Pinpoint the cell where the given text exists, returning its [X, Y] midpoint coordinate. 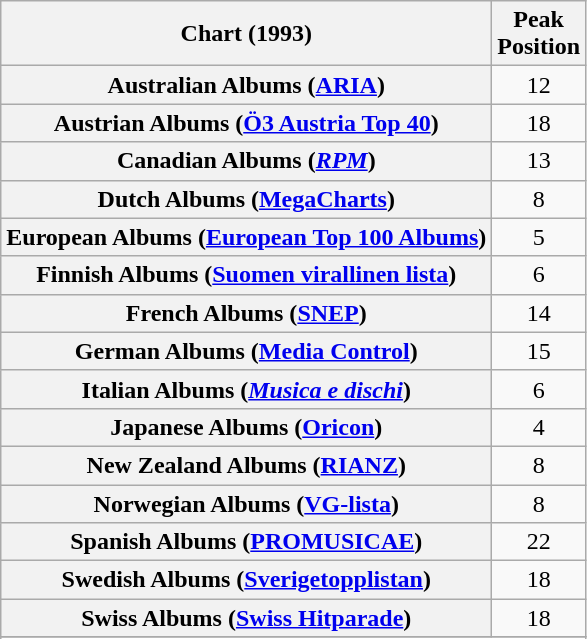
14 [539, 313]
PeakPosition [539, 34]
Australian Albums (ARIA) [246, 85]
Norwegian Albums (VG-lista) [246, 503]
New Zealand Albums (RIANZ) [246, 465]
French Albums (SNEP) [246, 313]
German Albums (Media Control) [246, 351]
Dutch Albums (MegaCharts) [246, 199]
13 [539, 161]
12 [539, 85]
Swedish Albums (Sverigetopplistan) [246, 580]
Japanese Albums (Oricon) [246, 427]
22 [539, 542]
Italian Albums (Musica e dischi) [246, 389]
Austrian Albums (Ö3 Austria Top 40) [246, 123]
Swiss Albums (Swiss Hitparade) [246, 618]
Spanish Albums (PROMUSICAE) [246, 542]
4 [539, 427]
European Albums (European Top 100 Albums) [246, 237]
5 [539, 237]
Chart (1993) [246, 34]
15 [539, 351]
Canadian Albums (RPM) [246, 161]
Finnish Albums (Suomen virallinen lista) [246, 275]
